From the cell containing the given text, extract its center point as (X, Y) coordinate. 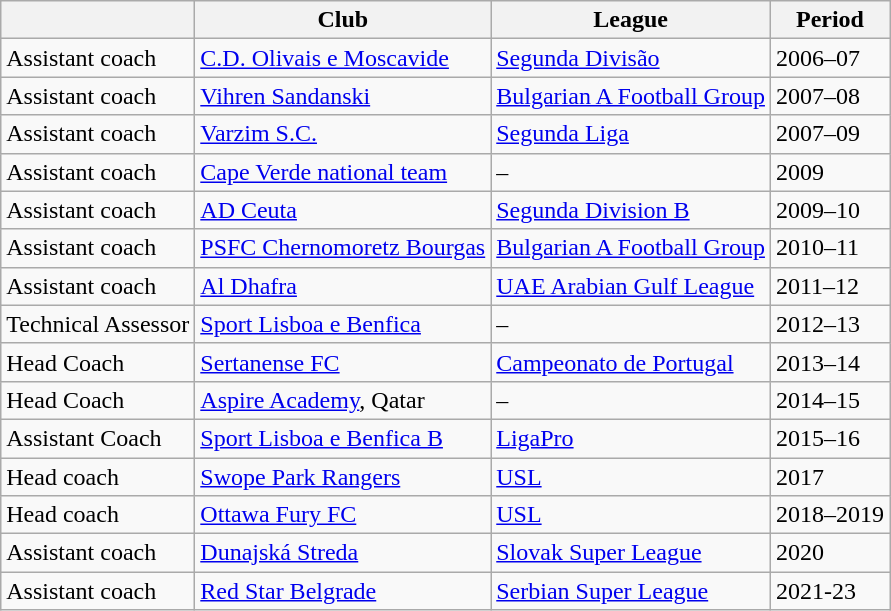
2009 (830, 172)
Club (343, 20)
2007–08 (830, 96)
Segunda Liga (631, 134)
Technical Assessor (98, 324)
2021-23 (830, 591)
AD Ceuta (343, 210)
2013–14 (830, 362)
Vihren Sandanski (343, 96)
Segunda Division B (631, 210)
2017 (830, 477)
Dunajská Streda (343, 553)
Campeonato de Portugal (631, 362)
Varzim S.C. (343, 134)
Cape Verde national team (343, 172)
Ottawa Fury FC (343, 515)
2018–2019 (830, 515)
2006–07 (830, 58)
Assistant Coach (98, 438)
2012–13 (830, 324)
2009–10 (830, 210)
Sertanense FC (343, 362)
Aspire Academy, Qatar (343, 400)
Al Dhafra (343, 286)
2007–09 (830, 134)
2011–12 (830, 286)
UAE Arabian Gulf League (631, 286)
C.D. Olivais e Moscavide (343, 58)
PSFC Chernomoretz Bourgas (343, 248)
Period (830, 20)
2015–16 (830, 438)
2010–11 (830, 248)
2014–15 (830, 400)
League (631, 20)
Sport Lisboa e Benfica (343, 324)
Slovak Super League (631, 553)
Red Star Belgrade (343, 591)
2020 (830, 553)
Sport Lisboa e Benfica B (343, 438)
Serbian Super League (631, 591)
LigaPro (631, 438)
Segunda Divisão (631, 58)
Swope Park Rangers (343, 477)
